Find where the given text appears and provide that cell's center as [X, Y] coordinate. 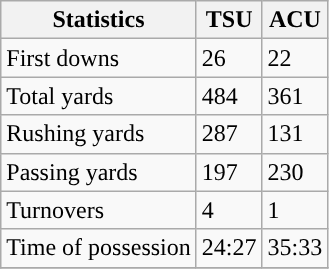
22 [295, 58]
Turnovers [99, 210]
287 [229, 134]
26 [229, 58]
230 [295, 172]
TSU [229, 20]
361 [295, 96]
Passing yards [99, 172]
Total yards [99, 96]
4 [229, 210]
Time of possession [99, 248]
1 [295, 210]
Statistics [99, 20]
Rushing yards [99, 134]
197 [229, 172]
131 [295, 134]
First downs [99, 58]
484 [229, 96]
35:33 [295, 248]
24:27 [229, 248]
ACU [295, 20]
